Find where the given text appears and provide that cell's center as (X, Y) coordinate. 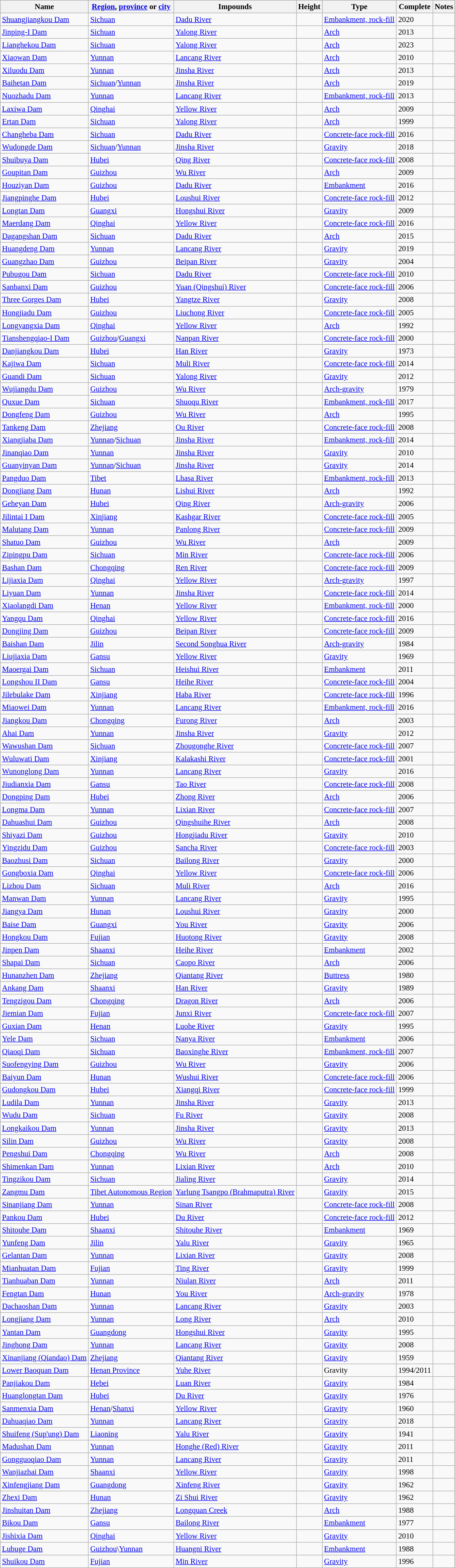
Wudongde Dam (44, 147)
Jiemian Dam (44, 1013)
Pengshui Dam (44, 1153)
Shuoqu River (235, 402)
Zhong River (235, 797)
1959 (415, 1358)
Hongjiadu Dam (44, 313)
Silin Dam (44, 1141)
Longjiang Dam (44, 1319)
Fu River (235, 1115)
Jialing River (235, 1179)
Tengzigou Dam (44, 1001)
Guanyinyan Dam (44, 465)
Jishixia Dam (44, 1536)
Lhasa River (235, 478)
Guizhou\Yunnan (131, 1549)
Pankou Dam (44, 1217)
Suofengying Dam (44, 1064)
Panlong River (235, 529)
Haba River (235, 695)
Xiaolangdi Dam (44, 606)
Shatuo Dam (44, 542)
Houziyan Dam (44, 185)
Jiangya Dam (44, 911)
Shapai Dam (44, 962)
Shuangjiangkou Dam (44, 20)
Yele Dam (44, 1039)
Jiangkou Dam (44, 720)
Tianshengqiao-I Dam (44, 338)
Sanmenxia Dam (44, 1408)
Tao River (235, 784)
Bikou Dam (44, 1523)
Xiangqi River (235, 1090)
Goupitan Dam (44, 173)
1976 (415, 1396)
1998 (415, 1472)
Kajiwa Dam (44, 364)
Laxiwa Dam (44, 109)
Liyuan Dam (44, 593)
Guandi Dam (44, 376)
Longkaikou Dam (44, 1128)
Dagangshan Dam (44, 236)
Pangduo Dam (44, 478)
Honghe (Red) River (235, 1447)
Xinanjiang (Qiandao) Dam (44, 1358)
Yuan (Qingshui) River (235, 287)
Second Songhua River (235, 644)
Zipingpu Dam (44, 555)
Height (309, 7)
Tankeng Dam (44, 427)
Shiyazi Dam (44, 835)
Gongguoqiao Dam (44, 1460)
1977 (415, 1523)
Liujiaxia Dam (44, 657)
Hebei (131, 1383)
Danjiangkou Dam (44, 351)
Jilintai I Dam (44, 517)
Wuluwati Dam (44, 759)
Zhexi Dam (44, 1497)
Xinfengjiang Dam (44, 1485)
Yuhe River (235, 1370)
2023 (415, 45)
Tibet Autonomous Region (131, 1192)
Geheyan Dam (44, 504)
Jinshuitan Dam (44, 1510)
Heishui River (235, 669)
Zi Shui River (235, 1497)
Dragon River (235, 1001)
Tianhuaban Dam (44, 1281)
Zangmu Dam (44, 1192)
Baoxinghe River (235, 1052)
Shimenkan Dam (44, 1166)
Caopo River (235, 962)
Jinpen Dam (44, 950)
Dongfeng Dam (44, 415)
Wanjiazhai Dam (44, 1472)
1973 (415, 351)
Huanglongtan Dam (44, 1396)
Xiaowan Dam (44, 58)
Hunanzhen Dam (44, 975)
Shuibuya Dam (44, 160)
Long River (235, 1319)
Sanbanxi Dam (44, 287)
Yantan Dam (44, 1332)
Longquan Creek (235, 1510)
Wudu Dam (44, 1115)
Wunonglong Dam (44, 771)
Ting River (235, 1268)
Buttress (360, 975)
Jiangpinghe Dam (44, 198)
Baise Dam (44, 924)
Yarlung Tsangpo (Brahmaputra) River (235, 1192)
Dongping Dam (44, 797)
Xinfeng River (235, 1485)
Yingzidu Dam (44, 848)
Sancha River (235, 848)
Lubuge Dam (44, 1549)
Longma Dam (44, 809)
Malutang Dam (44, 529)
Nanya River (235, 1039)
Bashan Dam (44, 567)
Liuchong River (235, 313)
Liaoning (131, 1434)
Ertan Dam (44, 121)
Sinanjiang Dam (44, 1205)
Tibet (131, 478)
Maoergai Dam (44, 669)
Complete (415, 7)
Shitouhe Dam (44, 1230)
1960 (415, 1408)
Baiyun Dam (44, 1077)
Longtan Dam (44, 210)
Ludila Dam (44, 1103)
Changheba Dam (44, 134)
Wawushan Dam (44, 746)
Region, province or city (131, 7)
Dachaoshan Dam (44, 1307)
Henan/Shanxi (131, 1408)
Zhougonghe River (235, 746)
Shuikou Dam (44, 1561)
Huotong River (235, 937)
Junxi River (235, 1013)
Shitouhe River (235, 1230)
Guxian Dam (44, 1026)
Kalakashi River (235, 759)
Yangtze River (235, 300)
Dongjiang Dam (44, 491)
Type (360, 7)
Madushan Dam (44, 1447)
Ankang Dam (44, 988)
Luan River (235, 1383)
Hongkou Dam (44, 937)
1980 (415, 975)
Yunfeng Dam (44, 1243)
1979 (415, 389)
Impounds (235, 7)
Guangzhao Dam (44, 262)
Jiudianxia Dam (44, 784)
Yangqu Dam (44, 618)
2017 (415, 402)
2001 (415, 759)
Gongboxia Dam (44, 873)
Niulan River (235, 1281)
Jinghong Dam (44, 1345)
Luohe River (235, 1026)
Baozhusi Dam (44, 861)
Sinan River (235, 1205)
Nanpan River (235, 338)
Jinping-I Dam (44, 32)
Ou River (235, 427)
Longyangxia Dam (44, 325)
Baihetan Dam (44, 83)
Dongjing Dam (44, 631)
Jilebulake Dam (44, 695)
Three Gorges Dam (44, 300)
Guizhou/Guangxi (131, 338)
1965 (415, 1243)
Lower Baoquan Dam (44, 1370)
Gelantan Dam (44, 1255)
Panjiakou Dam (44, 1383)
2002 (415, 950)
Miaowei Dam (44, 708)
Mianhuatan Dam (44, 1268)
Dahuaqiao Dam (44, 1421)
Longshou II Dam (44, 682)
Dahuashui Dam (44, 822)
Kashgar River (235, 517)
Jinanqiao Dam (44, 453)
1994/2011 (415, 1370)
1941 (415, 1434)
2020 (415, 20)
1997 (415, 580)
Nuozhadu Dam (44, 96)
Lizhou Dam (44, 886)
1989 (415, 988)
Manwan Dam (44, 899)
Lishui River (235, 491)
Wujiangdu Dam (44, 389)
Pubugou Dam (44, 274)
Ren River (235, 567)
Hongjiadu River (235, 835)
Qiaoqi Dam (44, 1052)
Maerdang Dam (44, 223)
Name (44, 7)
Xiluodu Dam (44, 71)
Henan Province (131, 1370)
Huangni River (235, 1549)
Notes (444, 7)
Lijiaxia Dam (44, 580)
Gudongkou Dam (44, 1090)
Qingshuihe River (235, 822)
Tingzikou Dam (44, 1179)
Xiangjiaba Dam (44, 440)
Ahai Dam (44, 733)
Shuifeng (Sup'ung) Dam (44, 1434)
Huangdeng Dam (44, 249)
Fengtan Dam (44, 1294)
1978 (415, 1294)
Baishan Dam (44, 644)
Furong River (235, 720)
Quxue Dam (44, 402)
Lianghekou Dam (44, 45)
Wushui River (235, 1077)
